Identify which cell holds the provided text, then report its (X, Y) central coordinate. 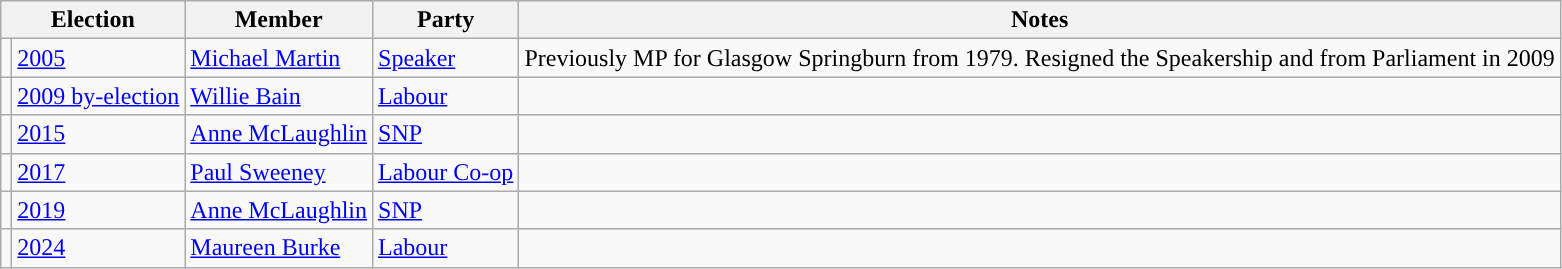
2005 (98, 58)
Party (446, 20)
2024 (98, 248)
2017 (98, 172)
Election (93, 20)
Willie Bain (279, 96)
2009 by-election (98, 96)
Labour Co-op (446, 172)
Paul Sweeney (279, 172)
2019 (98, 210)
Previously MP for Glasgow Springburn from 1979. Resigned the Speakership and from Parliament in 2009 (1040, 58)
Speaker (446, 58)
Member (279, 20)
Maureen Burke (279, 248)
2015 (98, 134)
Michael Martin (279, 58)
Notes (1040, 20)
